Return [X, Y] of the center of cell containing provided text 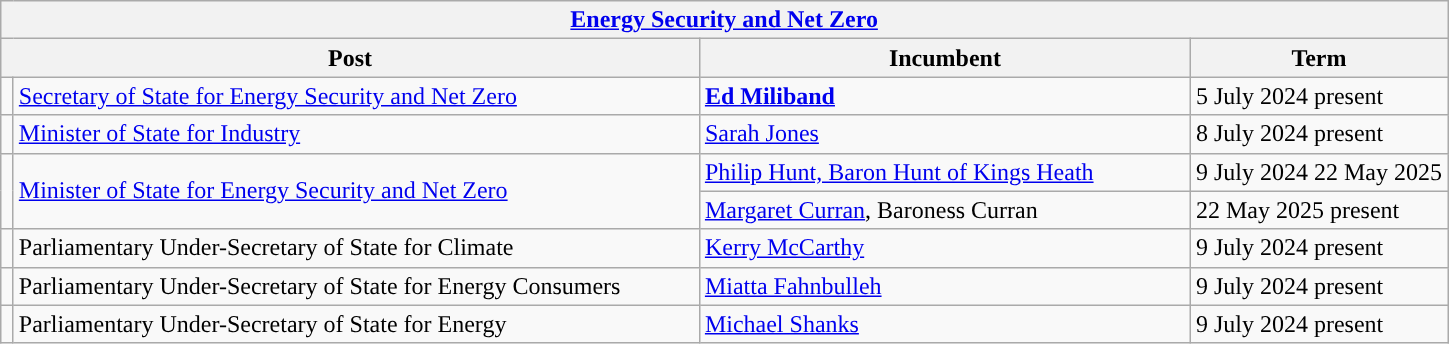
22 May 2025 present [1318, 210]
Parliamentary Under-Secretary of State for Energy [356, 324]
Michael Shanks [944, 324]
Parliamentary Under-Secretary of State for Energy Consumers [356, 286]
Minister of State for Industry [356, 134]
Incumbent [944, 58]
Minister of State for Energy Security and Net Zero [356, 191]
Kerry McCarthy [944, 248]
Miatta Fahnbulleh [944, 286]
Sarah Jones [944, 134]
Term [1318, 58]
Secretary of State for Energy Security and Net Zero [356, 96]
9 July 2024 22 May 2025 [1318, 172]
Philip Hunt, Baron Hunt of Kings Heath [944, 172]
Ed Miliband [944, 96]
5 July 2024 present [1318, 96]
8 July 2024 present [1318, 134]
Energy Security and Net Zero [724, 20]
Parliamentary Under-Secretary of State for Climate [356, 248]
Margaret Curran, Baroness Curran [944, 210]
Post [350, 58]
